Detect which cell encompasses the target text, then output its (x, y) center coordinate. 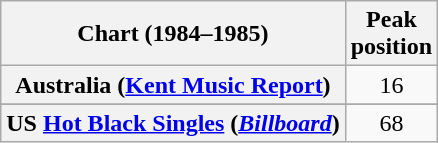
Chart (1984–1985) (173, 34)
US Hot Black Singles (Billboard) (173, 123)
68 (391, 123)
16 (391, 85)
Australia (Kent Music Report) (173, 85)
Peakposition (391, 34)
